Output the [x, y] coordinate of the center of the cell containing the given text.  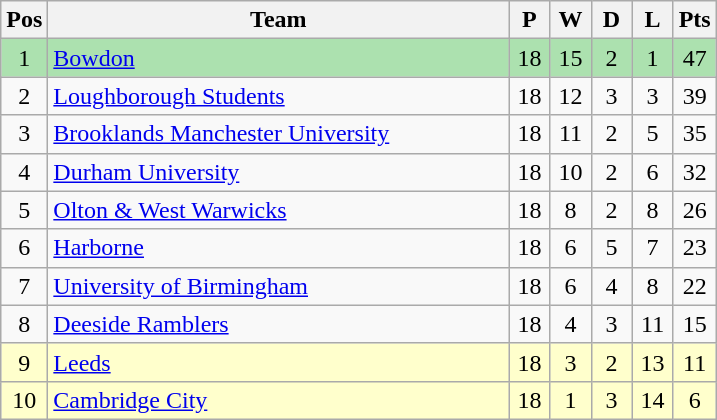
14 [652, 400]
Durham University [278, 172]
26 [694, 210]
12 [570, 96]
Team [278, 20]
9 [24, 362]
Brooklands Manchester University [278, 134]
Bowdon [278, 58]
13 [652, 362]
22 [694, 286]
Pts [694, 20]
Harborne [278, 248]
Deeside Ramblers [278, 324]
W [570, 20]
47 [694, 58]
L [652, 20]
32 [694, 172]
Olton & West Warwicks [278, 210]
39 [694, 96]
Leeds [278, 362]
Pos [24, 20]
35 [694, 134]
23 [694, 248]
University of Birmingham [278, 286]
Cambridge City [278, 400]
P [530, 20]
D [612, 20]
Loughborough Students [278, 96]
